Extract the (x, y) coordinate from the center of the cell holding the provided text.  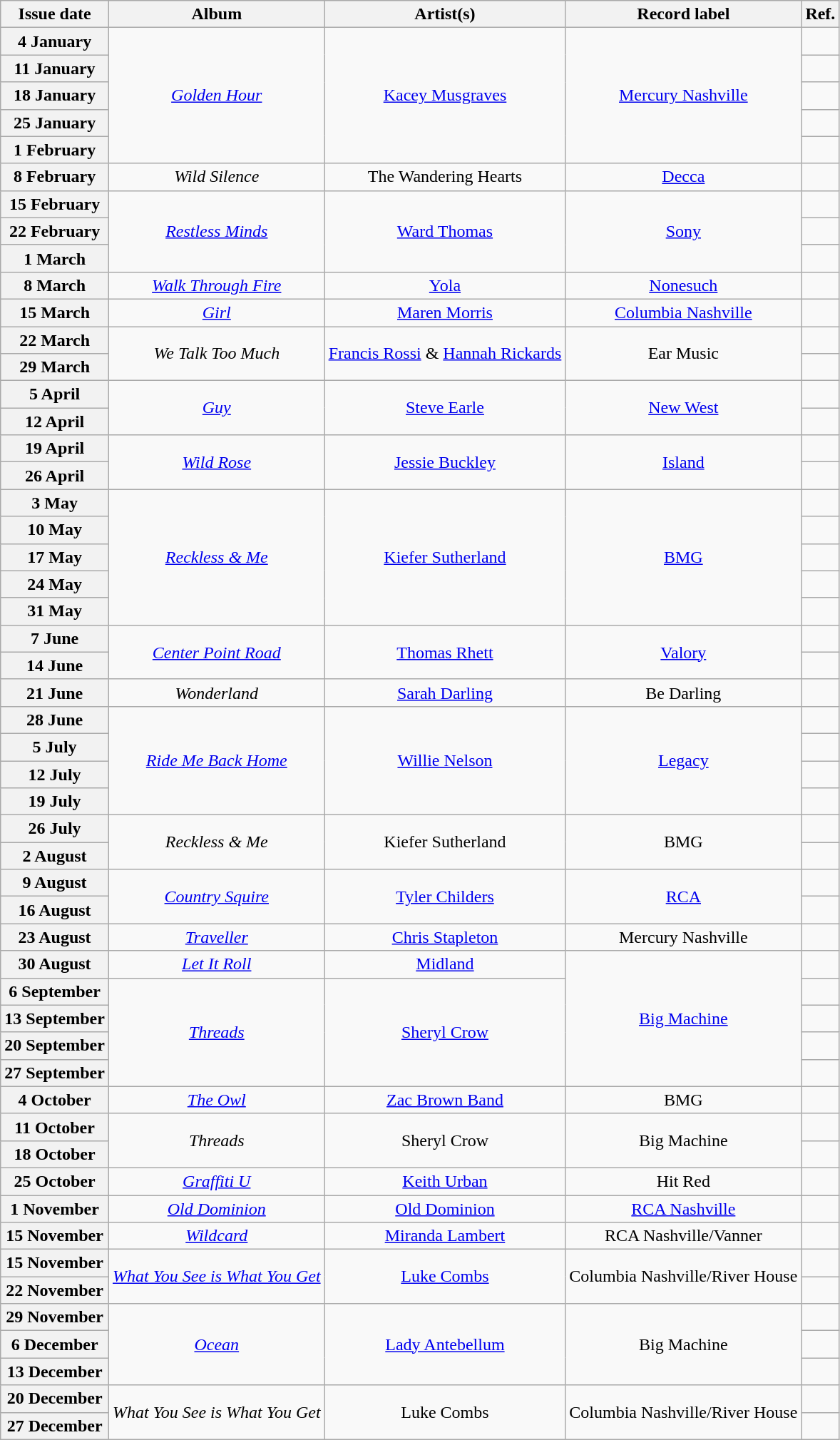
Walk Through Fire (217, 285)
Center Point Road (217, 652)
13 September (55, 1018)
Nonesuch (683, 285)
12 July (55, 774)
19 July (55, 802)
2 August (55, 856)
15 March (55, 312)
7 June (55, 638)
Hit Red (683, 1181)
Record label (683, 14)
Wild Rose (217, 462)
Let It Roll (217, 964)
Be Darling (683, 693)
11 October (55, 1127)
14 June (55, 665)
Midland (445, 964)
The Wandering Hearts (445, 177)
1 March (55, 258)
Album (217, 14)
11 January (55, 68)
Jessie Buckley (445, 462)
9 August (55, 883)
5 July (55, 747)
Wildcard (217, 1236)
4 January (55, 41)
5 April (55, 394)
Wonderland (217, 693)
17 May (55, 557)
Golden Hour (217, 96)
30 August (55, 964)
25 October (55, 1181)
Island (683, 462)
20 September (55, 1046)
Zac Brown Band (445, 1100)
Guy (217, 408)
24 May (55, 584)
New West (683, 408)
12 April (55, 422)
Traveller (217, 937)
10 May (55, 530)
Yola (445, 285)
16 August (55, 910)
25 January (55, 123)
RCA Nashville/Vanner (683, 1236)
We Talk Too Much (217, 354)
20 December (55, 1399)
13 December (55, 1372)
Ocean (217, 1344)
23 August (55, 937)
Willie Nelson (445, 760)
Legacy (683, 760)
6 December (55, 1344)
Kacey Musgraves (445, 96)
Chris Stapleton (445, 937)
Lady Antebellum (445, 1344)
15 February (55, 204)
8 March (55, 285)
4 October (55, 1100)
Sony (683, 231)
6 September (55, 991)
Girl (217, 312)
18 January (55, 96)
Valory (683, 652)
RCA Nashville (683, 1209)
18 October (55, 1154)
Artist(s) (445, 14)
19 April (55, 449)
Ref. (820, 14)
1 February (55, 150)
Ear Music (683, 354)
3 May (55, 503)
Issue date (55, 14)
29 November (55, 1317)
Country Squire (217, 897)
Steve Earle (445, 408)
22 November (55, 1290)
26 July (55, 829)
Keith Urban (445, 1181)
26 April (55, 476)
Wild Silence (217, 177)
Ride Me Back Home (217, 760)
28 June (55, 720)
RCA (683, 897)
Columbia Nashville (683, 312)
Restless Minds (217, 231)
Ward Thomas (445, 231)
Thomas Rhett (445, 652)
1 November (55, 1209)
22 February (55, 231)
27 September (55, 1073)
Maren Morris (445, 312)
The Owl (217, 1100)
27 December (55, 1426)
Tyler Childers (445, 897)
Miranda Lambert (445, 1236)
31 May (55, 611)
8 February (55, 177)
21 June (55, 693)
Decca (683, 177)
Francis Rossi & Hannah Rickards (445, 354)
Graffiti U (217, 1181)
22 March (55, 340)
29 March (55, 367)
Sarah Darling (445, 693)
